Locate the cell with the specified text and output its [X, Y] center coordinate. 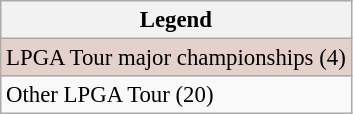
Other LPGA Tour (20) [176, 95]
LPGA Tour major championships (4) [176, 58]
Legend [176, 20]
